Output the [X, Y] coordinate of the center of the cell containing the given text.  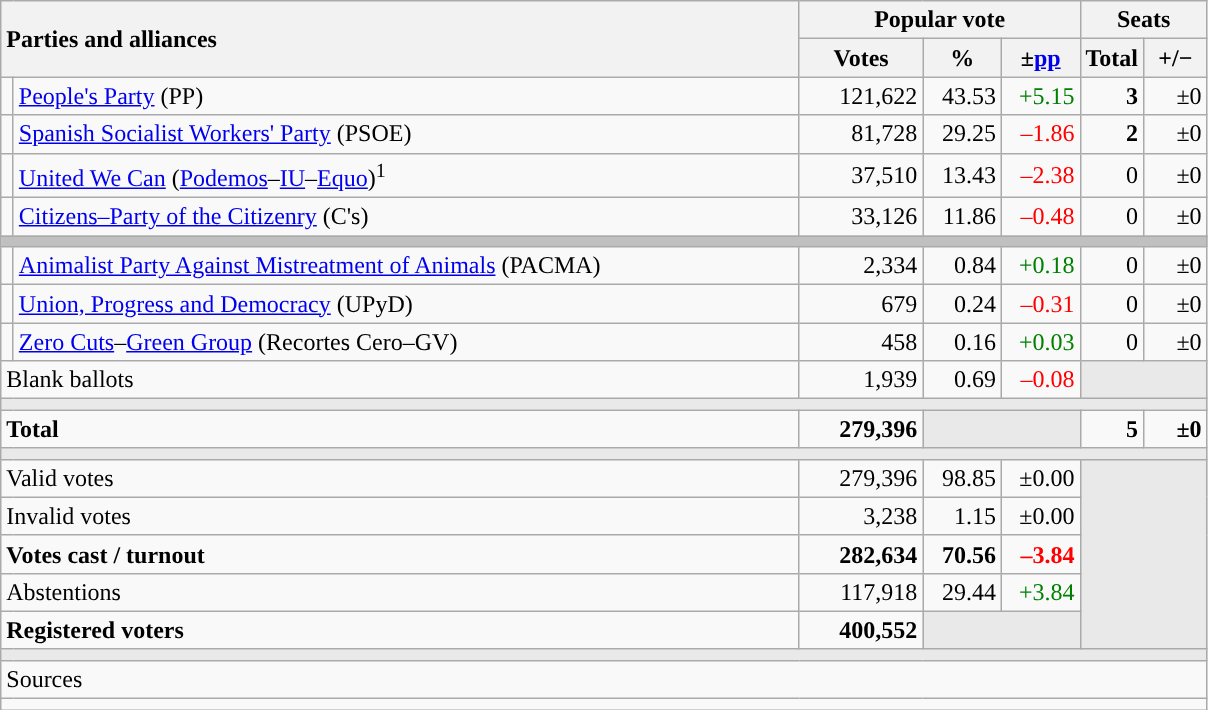
Spanish Socialist Workers' Party (PSOE) [406, 134]
2 [1112, 134]
81,728 [861, 134]
Votes [861, 58]
29.25 [962, 134]
–2.38 [1040, 176]
Seats [1144, 20]
+/− [1176, 58]
282,634 [861, 554]
Parties and alliances [400, 39]
Zero Cuts–Green Group (Recortes Cero–GV) [406, 342]
–3.84 [1040, 554]
121,622 [861, 96]
Citizens–Party of the Citizenry (C's) [406, 217]
Blank ballots [400, 380]
1,939 [861, 380]
37,510 [861, 176]
+3.84 [1040, 592]
33,126 [861, 217]
United We Can (Podemos–IU–Equo)1 [406, 176]
29.44 [962, 592]
117,918 [861, 592]
0.24 [962, 304]
3 [1112, 96]
Votes cast / turnout [400, 554]
Invalid votes [400, 516]
–0.31 [1040, 304]
–1.86 [1040, 134]
0.16 [962, 342]
1.15 [962, 516]
Union, Progress and Democracy (UPyD) [406, 304]
Sources [604, 679]
2,334 [861, 266]
People's Party (PP) [406, 96]
+0.03 [1040, 342]
400,552 [861, 630]
Animalist Party Against Mistreatment of Animals (PACMA) [406, 266]
43.53 [962, 96]
0.69 [962, 380]
458 [861, 342]
13.43 [962, 176]
70.56 [962, 554]
679 [861, 304]
Valid votes [400, 478]
+0.18 [1040, 266]
3,238 [861, 516]
5 [1112, 429]
±pp [1040, 58]
Abstentions [400, 592]
Registered voters [400, 630]
–0.08 [1040, 380]
Popular vote [940, 20]
% [962, 58]
0.84 [962, 266]
–0.48 [1040, 217]
98.85 [962, 478]
11.86 [962, 217]
+5.15 [1040, 96]
